Scan for the cell matching the given text and deliver its (x, y) coordinate at center. 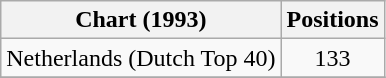
133 (332, 58)
Positions (332, 20)
Chart (1993) (141, 20)
Netherlands (Dutch Top 40) (141, 58)
